Identify which cell holds the provided text, then report its [x, y] central coordinate. 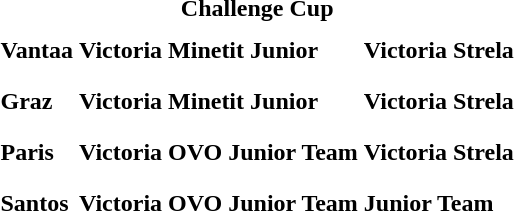
OVO Junior Team [264, 152]
